Find where the given text appears and provide that cell's center as (x, y) coordinate. 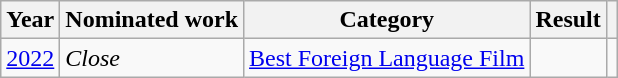
Year (30, 20)
Nominated work (152, 20)
2022 (30, 58)
Close (152, 58)
Result (568, 20)
Category (387, 20)
Best Foreign Language Film (387, 58)
